Extract the [X, Y] coordinate from the center of the cell holding the provided text.  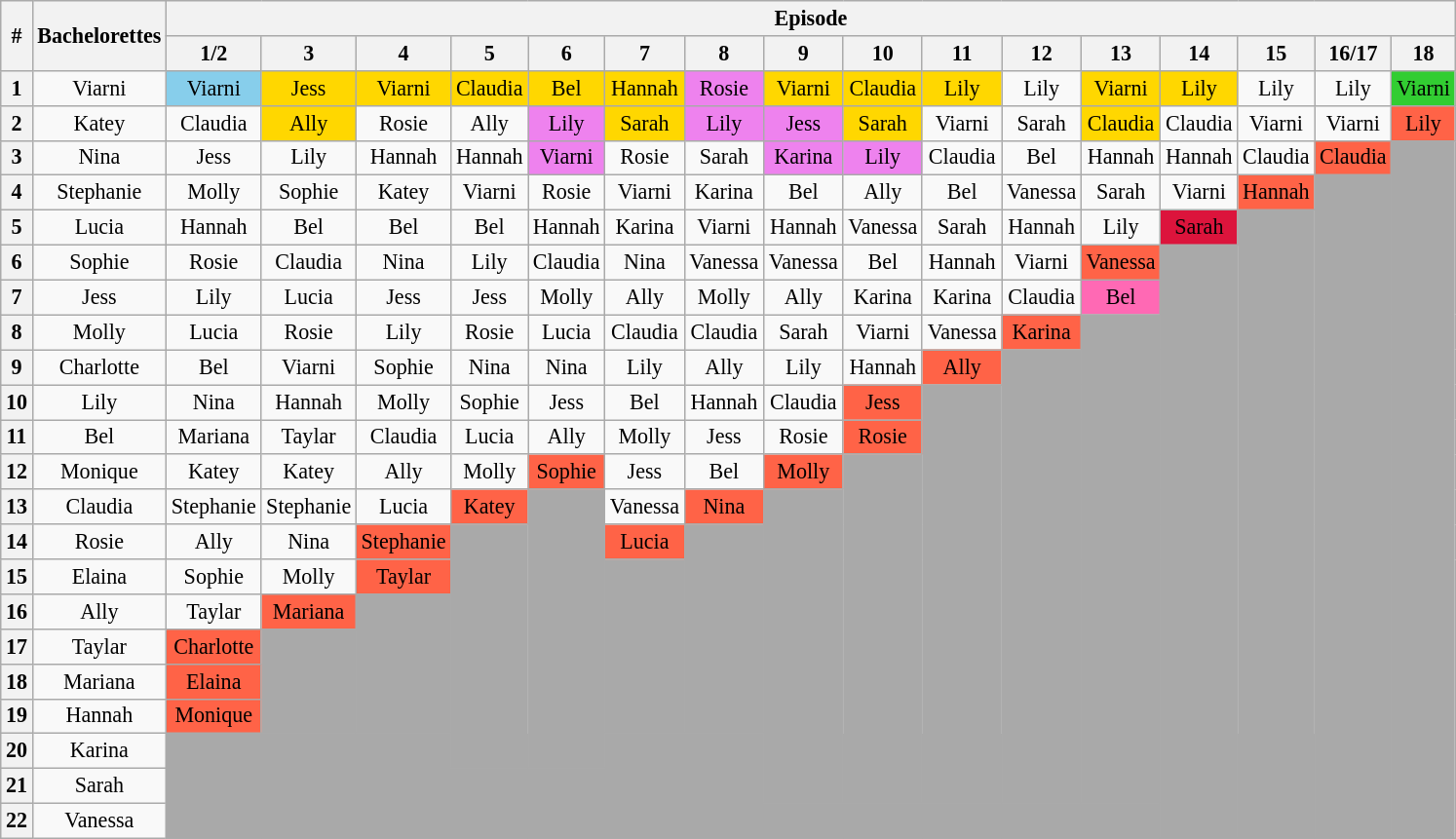
22 [17, 820]
Bachelorettes [99, 35]
16/17 [1353, 53]
21 [17, 785]
17 [17, 646]
1/2 [214, 53]
2 [17, 123]
Episode [811, 18]
1 [17, 88]
16 [17, 611]
19 [17, 716]
20 [17, 751]
# [17, 35]
